Detect which cell encompasses the target text, then output its [x, y] center coordinate. 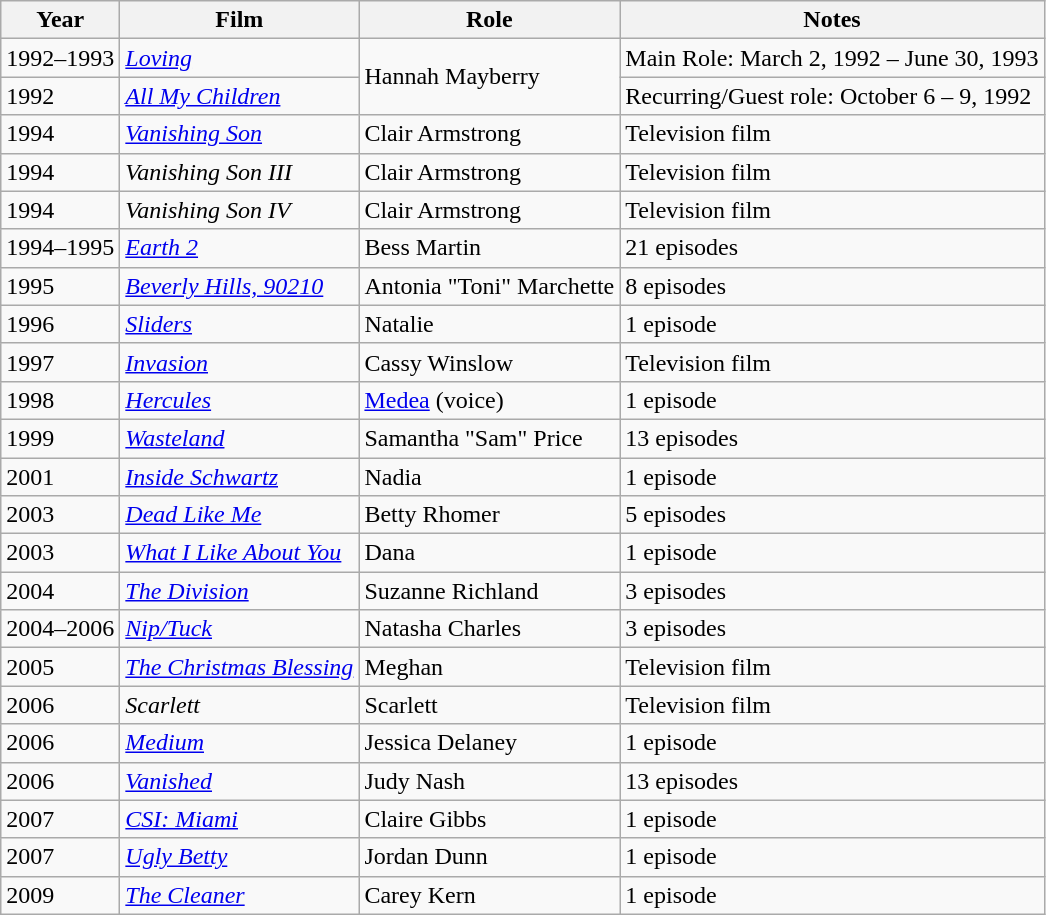
What I Like About You [240, 553]
Jessica Delaney [490, 743]
The Christmas Blessing [240, 667]
Medea (voice) [490, 400]
Year [60, 20]
Medium [240, 743]
The Cleaner [240, 895]
Jordan Dunn [490, 857]
Beverly Hills, 90210 [240, 286]
Natalie [490, 324]
2001 [60, 477]
Judy Nash [490, 781]
Role [490, 20]
Vanishing Son [240, 134]
21 episodes [832, 248]
2009 [60, 895]
Samantha "Sam" Price [490, 438]
2005 [60, 667]
1998 [60, 400]
Ugly Betty [240, 857]
Vanishing Son IV [240, 210]
CSI: Miami [240, 819]
Dead Like Me [240, 515]
Inside Schwartz [240, 477]
Vanishing Son III [240, 172]
Suzanne Richland [490, 591]
5 episodes [832, 515]
All My Children [240, 96]
Claire Gibbs [490, 819]
8 episodes [832, 286]
Loving [240, 58]
1992 [60, 96]
1994–1995 [60, 248]
Carey Kern [490, 895]
Nip/Tuck [240, 629]
Dana [490, 553]
Vanished [240, 781]
Hannah Mayberry [490, 77]
Film [240, 20]
Earth 2 [240, 248]
Main Role: March 2, 1992 – June 30, 1993 [832, 58]
Hercules [240, 400]
2004 [60, 591]
1996 [60, 324]
Sliders [240, 324]
Nadia [490, 477]
1997 [60, 362]
Cassy Winslow [490, 362]
Bess Martin [490, 248]
Meghan [490, 667]
1995 [60, 286]
1992–1993 [60, 58]
Invasion [240, 362]
Natasha Charles [490, 629]
Wasteland [240, 438]
2004–2006 [60, 629]
Antonia "Toni" Marchette [490, 286]
Betty Rhomer [490, 515]
Notes [832, 20]
Recurring/Guest role: October 6 – 9, 1992 [832, 96]
1999 [60, 438]
The Division [240, 591]
